Scan for the cell matching the given text and deliver its (X, Y) coordinate at center. 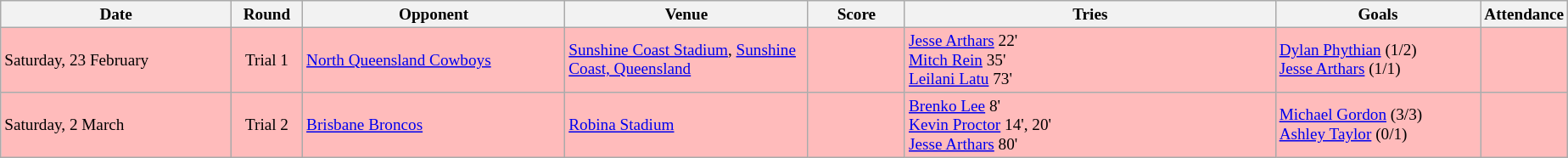
Trial 1 (266, 59)
Brenko Lee 8' Kevin Proctor 14', 20' Jesse Arthars 80' (1089, 126)
Jesse Arthars 22' Mitch Rein 35' Leilani Latu 73' (1089, 59)
North Queensland Cowboys (434, 59)
Date (116, 14)
Dylan Phythian (1/2) Jesse Arthars (1/1) (1378, 59)
Brisbane Broncos (434, 126)
Trial 2 (266, 126)
Venue (687, 14)
Robina Stadium (687, 126)
Sunshine Coast Stadium, Sunshine Coast, Queensland (687, 59)
Goals (1378, 14)
Tries (1089, 14)
Attendance (1524, 14)
Opponent (434, 14)
Saturday, 23 February (116, 59)
Round (266, 14)
Score (856, 14)
Michael Gordon (3/3) Ashley Taylor (0/1) (1378, 126)
Saturday, 2 March (116, 126)
